Scan for the cell matching the given text and deliver its [x, y] coordinate at center. 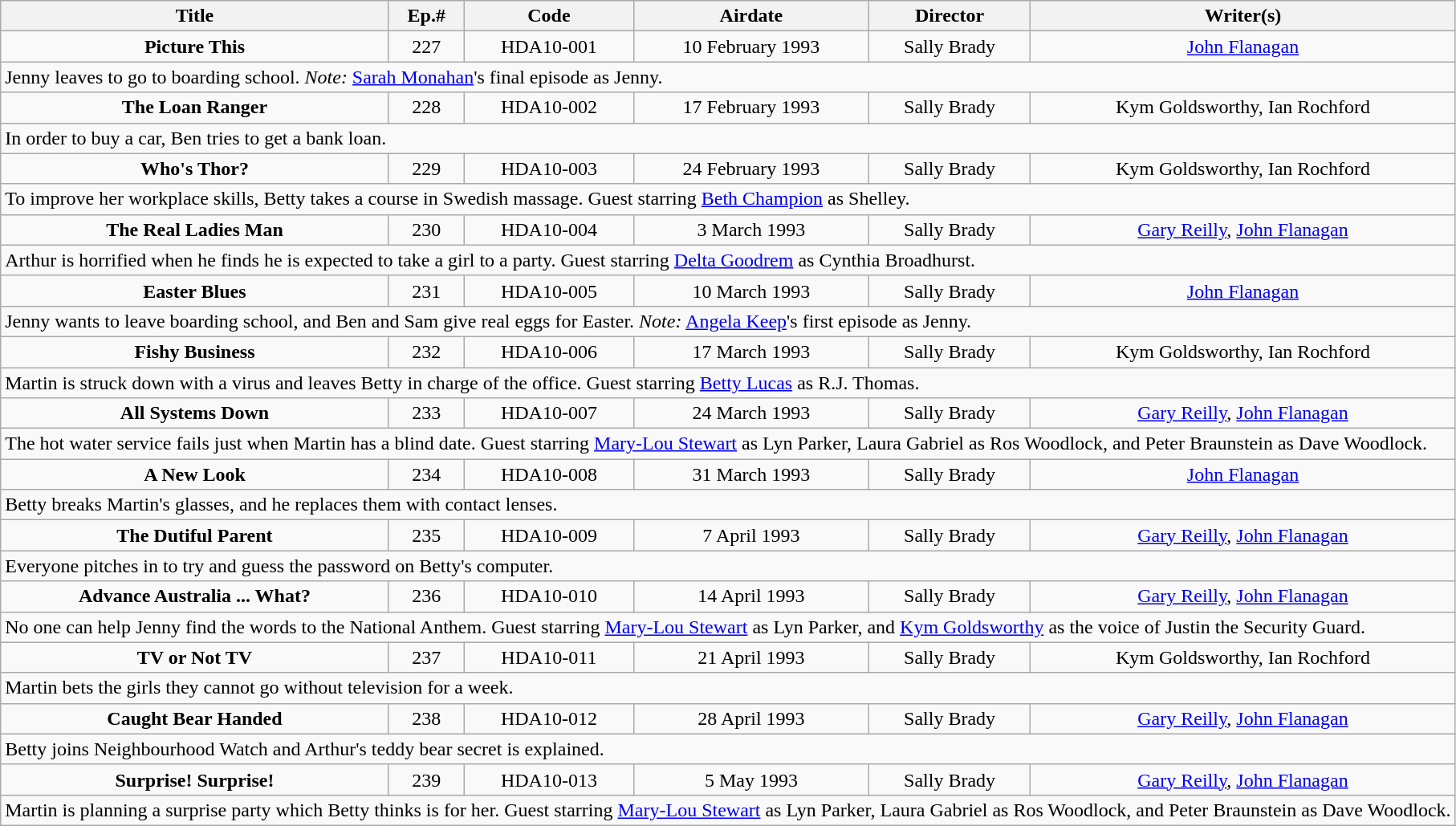
HDA10-008 [549, 474]
7 April 1993 [751, 535]
HDA10-011 [549, 657]
Jenny leaves to go to boarding school. Note: Sarah Monahan's final episode as Jenny. [728, 77]
HDA10-007 [549, 413]
Surprise! Surprise! [194, 779]
Title [194, 16]
The Real Ladies Man [194, 230]
HDA10-001 [549, 47]
239 [426, 779]
Martin is struck down with a virus and leaves Betty in charge of the office. Guest starring Betty Lucas as R.J. Thomas. [728, 383]
17 February 1993 [751, 108]
232 [426, 352]
236 [426, 596]
HDA10-006 [549, 352]
Martin bets the girls they cannot go without television for a week. [728, 688]
14 April 1993 [751, 596]
237 [426, 657]
HDA10-009 [549, 535]
In order to buy a car, Ben tries to get a bank loan. [728, 138]
234 [426, 474]
HDA10-005 [549, 291]
Everyone pitches in to try and guess the password on Betty's computer. [728, 566]
All Systems Down [194, 413]
HDA10-012 [549, 718]
Caught Bear Handed [194, 718]
Fishy Business [194, 352]
Code [549, 16]
17 March 1993 [751, 352]
10 March 1993 [751, 291]
Betty breaks Martin's glasses, and he replaces them with contact lenses. [728, 505]
24 March 1993 [751, 413]
10 February 1993 [751, 47]
Picture This [194, 47]
HDA10-013 [549, 779]
HDA10-010 [549, 596]
Jenny wants to leave boarding school, and Ben and Sam give real eggs for Easter. Note: Angela Keep's first episode as Jenny. [728, 321]
Writer(s) [1242, 16]
Ep.# [426, 16]
227 [426, 47]
24 February 1993 [751, 169]
The Loan Ranger [194, 108]
A New Look [194, 474]
Who's Thor? [194, 169]
233 [426, 413]
HDA10-002 [549, 108]
Advance Australia ... What? [194, 596]
Betty joins Neighbourhood Watch and Arthur's teddy bear secret is explained. [728, 749]
21 April 1993 [751, 657]
229 [426, 169]
Airdate [751, 16]
TV or Not TV [194, 657]
HDA10-004 [549, 230]
Director [950, 16]
To improve her workplace skills, Betty takes a course in Swedish massage. Guest starring Beth Champion as Shelley. [728, 199]
238 [426, 718]
HDA10-003 [549, 169]
Arthur is horrified when he finds he is expected to take a girl to a party. Guest starring Delta Goodrem as Cynthia Broadhurst. [728, 260]
31 March 1993 [751, 474]
231 [426, 291]
28 April 1993 [751, 718]
235 [426, 535]
3 March 1993 [751, 230]
228 [426, 108]
Easter Blues [194, 291]
The Dutiful Parent [194, 535]
5 May 1993 [751, 779]
230 [426, 230]
